Determine the (X, Y) coordinate at the center of the cell enclosing the given text.  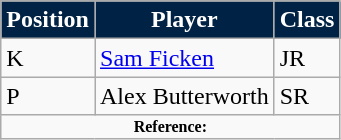
Player (184, 20)
SR (307, 96)
Class (307, 20)
P (48, 96)
Alex Butterworth (184, 96)
Position (48, 20)
Sam Ficken (184, 58)
Reference: (170, 127)
K (48, 58)
JR (307, 58)
